Scan for the cell matching the given text and deliver its (X, Y) coordinate at center. 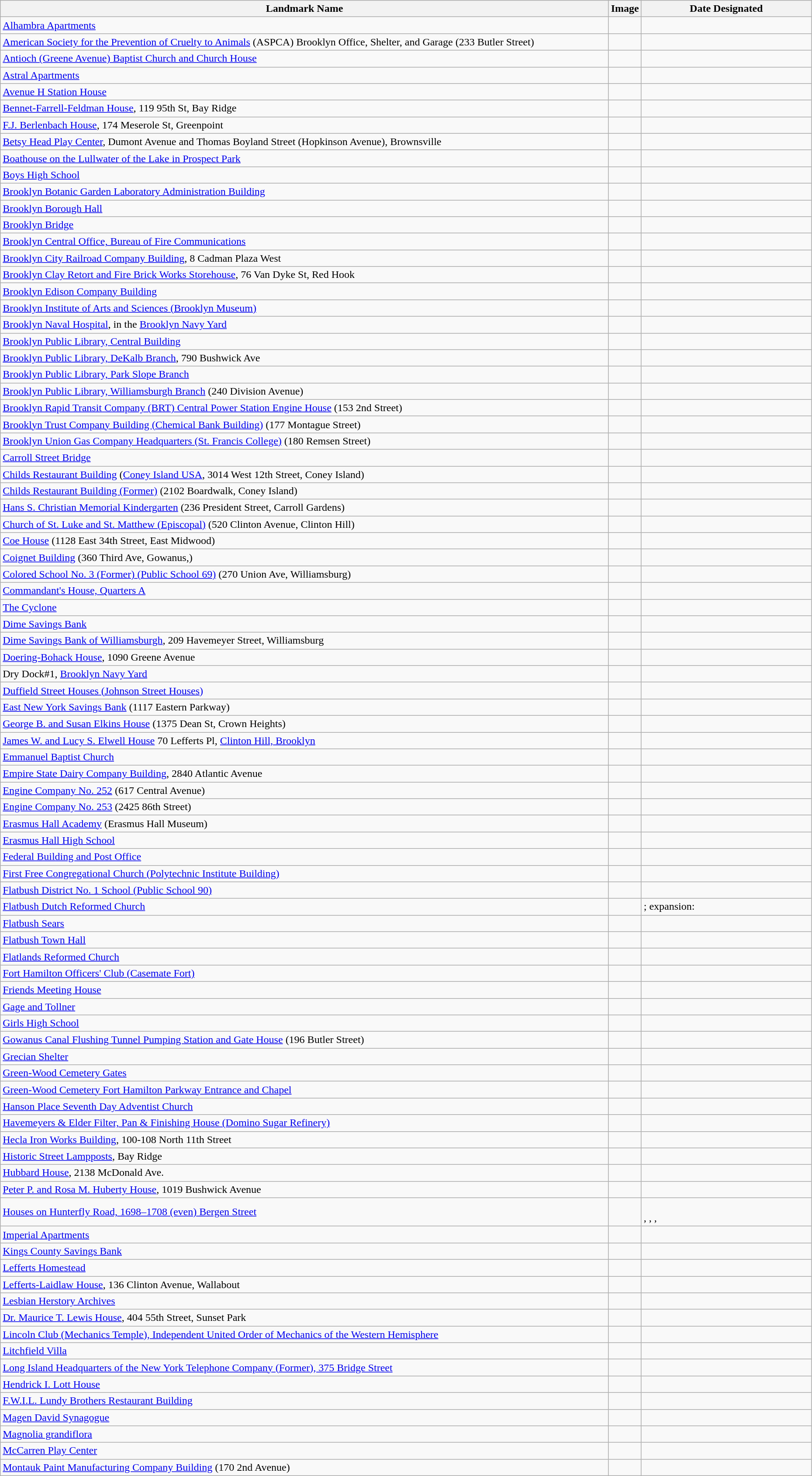
Grecian Shelter (304, 1057)
Avenue H Station House (304, 92)
Astral Apartments (304, 75)
Betsy Head Play Center, Dumont Avenue and Thomas Boyland Street (Hopkinson Avenue), Brownsville (304, 142)
Engine Company No. 252 (617 Central Avenue) (304, 790)
James W. and Lucy S. Elwell House 70 Lefferts Pl, Clinton Hill, Brooklyn (304, 741)
Peter P. and Rosa M. Huberty House, 1019 Bushwick Avenue (304, 1189)
Dry Dock#1, Brooklyn Navy Yard (304, 674)
Alhambra Apartments (304, 25)
Doering-Bohack House, 1090 Greene Avenue (304, 657)
Image (625, 9)
Brooklyn Public Library, Central Building (304, 341)
Friends Meeting House (304, 990)
Lesbian Herstory Archives (304, 1301)
McCarren Play Center (304, 1451)
Flatlands Reformed Church (304, 956)
Brooklyn Naval Hospital, in the Brooklyn Navy Yard (304, 325)
Commandant's House, Quarters A (304, 591)
Dime Savings Bank of Williamsburgh, 209 Havemeyer Street, Williamsburg (304, 641)
Duffield Street Houses (Johnson Street Houses) (304, 690)
Brooklyn Trust Company Building (Chemical Bank Building) (177 Montague Street) (304, 424)
East New York Savings Bank (1117 Eastern Parkway) (304, 707)
Brooklyn Institute of Arts and Sciences (Brooklyn Museum) (304, 308)
Green-Wood Cemetery Gates (304, 1073)
F.J. Berlenbach House, 174 Meserole St, Greenpoint (304, 125)
Colored School No. 3 (Former) (Public School 69) (270 Union Ave, Williamsburg) (304, 574)
Kings County Savings Bank (304, 1251)
Brooklyn Public Library, Williamsburgh Branch (240 Division Avenue) (304, 391)
Brooklyn Botanic Garden Laboratory Administration Building (304, 191)
Brooklyn Borough Hall (304, 208)
Dime Savings Bank (304, 624)
Girls High School (304, 1023)
Erasmus Hall Academy (Erasmus Hall Museum) (304, 824)
Brooklyn Union Gas Company Headquarters (St. Francis College) (180 Remsen Street) (304, 441)
Emmanuel Baptist Church (304, 757)
George B. and Susan Elkins House (1375 Dean St, Crown Heights) (304, 724)
The Cyclone (304, 607)
First Free Congregational Church (Polytechnic Institute Building) (304, 873)
Magnolia grandiflora (304, 1434)
Historic Street Lampposts, Bay Ridge (304, 1156)
Flatbush District No. 1 School (Public School 90) (304, 890)
Hanson Place Seventh Day Adventist Church (304, 1106)
Landmark Name (304, 9)
Engine Company No. 253 (2425 86th Street) (304, 807)
Boys High School (304, 175)
Flatbush Dutch Reformed Church (304, 907)
Imperial Apartments (304, 1234)
; expansion: (726, 907)
Fort Hamilton Officers' Club (Casemate Fort) (304, 973)
Carroll Street Bridge (304, 457)
Hecla Iron Works Building, 100-108 North 11th Street (304, 1140)
Brooklyn Public Library, DeKalb Branch, 790 Bushwick Ave (304, 358)
Montauk Paint Manufacturing Company Building (170 2nd Avenue) (304, 1467)
Brooklyn Central Office, Bureau of Fire Communications (304, 242)
Brooklyn Public Library, Park Slope Branch (304, 374)
Gage and Tollner (304, 1006)
American Society for the Prevention of Cruelty to Animals (ASPCA) Brooklyn Office, Shelter, and Garage (233 Butler Street) (304, 42)
Havemeyers & Elder Filter, Pan & Finishing House (Domino Sugar Refinery) (304, 1123)
Long Island Headquarters of the New York Telephone Company (Former), 375 Bridge Street (304, 1368)
Hubbard House, 2138 McDonald Ave. (304, 1173)
Erasmus Hall High School (304, 840)
Antioch (Greene Avenue) Baptist Church and Church House (304, 59)
Flatbush Sears (304, 923)
Church of St. Luke and St. Matthew (Episcopal) (520 Clinton Avenue, Clinton Hill) (304, 524)
Lefferts-Laidlaw House, 136 Clinton Avenue, Wallabout (304, 1284)
Gowanus Canal Flushing Tunnel Pumping Station and Gate House (196 Butler Street) (304, 1040)
Childs Restaurant Building (Coney Island USA, 3014 West 12th Street, Coney Island) (304, 474)
Date Designated (726, 9)
, , , (726, 1212)
Houses on Hunterfly Road, 1698–1708 (even) Bergen Street (304, 1212)
Brooklyn Clay Retort and Fire Brick Works Storehouse, 76 Van Dyke St, Red Hook (304, 275)
Coignet Building (360 Third Ave, Gowanus,) (304, 558)
Hendrick I. Lott House (304, 1384)
Dr. Maurice T. Lewis House, 404 55th Street, Sunset Park (304, 1318)
Bennet-Farrell-Feldman House, 119 95th St, Bay Ridge (304, 108)
Lefferts Homestead (304, 1268)
Green-Wood Cemetery Fort Hamilton Parkway Entrance and Chapel (304, 1090)
Magen David Synagogue (304, 1417)
Federal Building and Post Office (304, 857)
Brooklyn Bridge (304, 225)
Empire State Dairy Company Building, 2840 Atlantic Avenue (304, 774)
Lincoln Club (Mechanics Temple), Independent United Order of Mechanics of the Western Hemisphere (304, 1334)
Flatbush Town Hall (304, 940)
Brooklyn City Railroad Company Building, 8 Cadman Plaza West (304, 258)
Hans S. Christian Memorial Kindergarten (236 President Street, Carroll Gardens) (304, 508)
Brooklyn Rapid Transit Company (BRT) Central Power Station Engine House (153 2nd Street) (304, 408)
Coe House (1128 East 34th Street, East Midwood) (304, 541)
Boathouse on the Lullwater of the Lake in Prospect Park (304, 158)
Childs Restaurant Building (Former) (2102 Boardwalk, Coney Island) (304, 491)
Brooklyn Edison Company Building (304, 291)
F.W.I.L. Lundy Brothers Restaurant Building (304, 1401)
Litchfield Villa (304, 1351)
